Capture the cell that displays the provided text and extract its [X, Y] central coordinate. 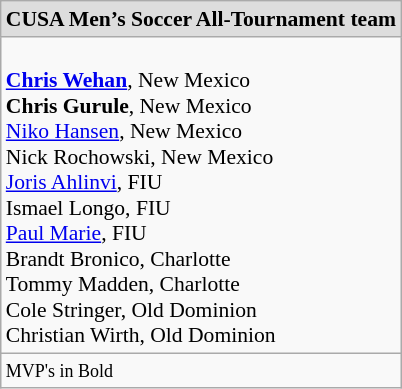
CUSA Men’s Soccer All-Tournament team [201, 19]
MVP's in Bold [201, 371]
